Locate the cell with the specified text and output its [X, Y] center coordinate. 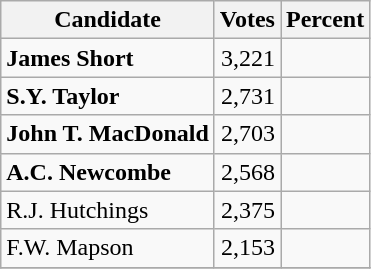
2,731 [247, 96]
S.Y. Taylor [108, 96]
Candidate [108, 20]
2,703 [247, 134]
John T. MacDonald [108, 134]
Percent [324, 20]
3,221 [247, 58]
F.W. Mapson [108, 248]
2,153 [247, 248]
Votes [247, 20]
2,375 [247, 210]
James Short [108, 58]
R.J. Hutchings [108, 210]
A.C. Newcombe [108, 172]
2,568 [247, 172]
